Determine the (x, y) coordinate at the center of the cell enclosing the given text.  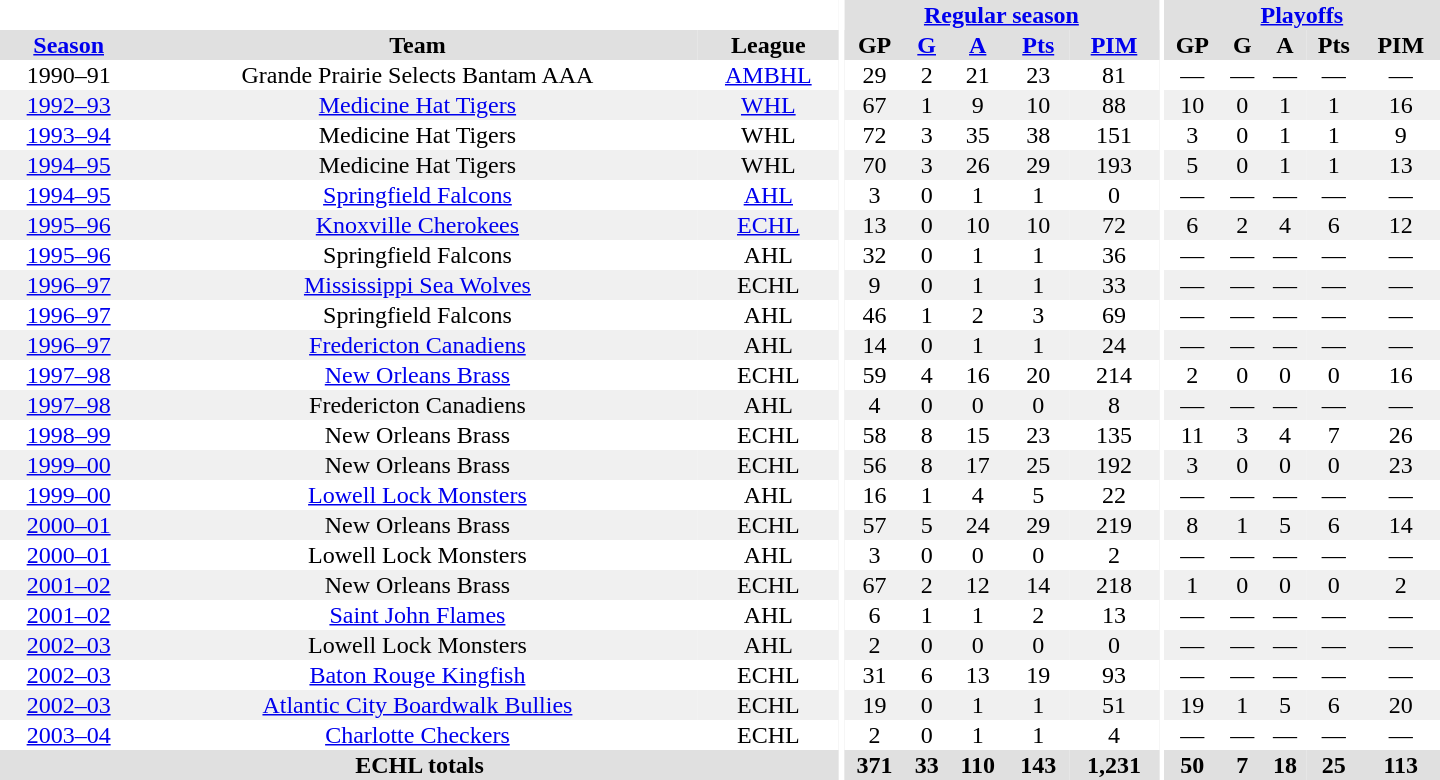
Knoxville Cherokees (417, 225)
Grande Prairie Selects Bantam AAA (417, 75)
AMBHL (769, 75)
Charlotte Checkers (417, 735)
36 (1114, 255)
93 (1114, 675)
18 (1286, 765)
Season (68, 45)
21 (978, 75)
193 (1114, 165)
51 (1114, 705)
35 (978, 135)
135 (1114, 435)
League (769, 45)
32 (875, 255)
58 (875, 435)
1993–94 (68, 135)
Regular season (1002, 15)
Playoffs (1302, 15)
151 (1114, 135)
Saint John Flames (417, 615)
22 (1114, 495)
11 (1192, 435)
57 (875, 525)
46 (875, 315)
214 (1114, 375)
Mississippi Sea Wolves (417, 285)
2003–04 (68, 735)
Atlantic City Boardwalk Bullies (417, 705)
Baton Rouge Kingfish (417, 675)
218 (1114, 585)
81 (1114, 75)
1,231 (1114, 765)
69 (1114, 315)
38 (1038, 135)
110 (978, 765)
371 (875, 765)
31 (875, 675)
50 (1192, 765)
1990–91 (68, 75)
15 (978, 435)
88 (1114, 105)
1998–99 (68, 435)
17 (978, 465)
59 (875, 375)
ECHL totals (420, 765)
1992–93 (68, 105)
56 (875, 465)
143 (1038, 765)
113 (1400, 765)
Team (417, 45)
192 (1114, 465)
70 (875, 165)
219 (1114, 525)
